Detect which cell encompasses the target text, then output its [x, y] center coordinate. 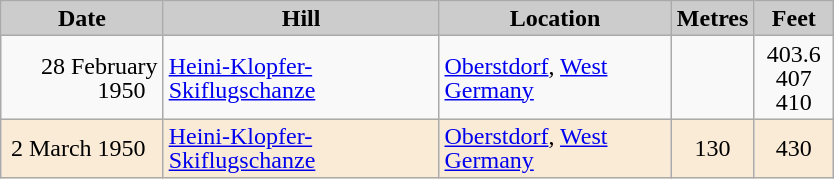
Date [82, 18]
28 February 1950 [82, 78]
Location [555, 18]
403.6407410 [794, 78]
Metres [712, 18]
Feet [794, 18]
Hill [301, 18]
430 [794, 148]
2 March 1950 [82, 148]
130 [712, 148]
